Output the [X, Y] coordinate of the center of the cell containing the given text.  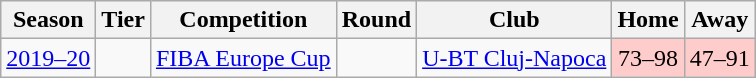
73–98 [648, 58]
Season [48, 20]
Home [648, 20]
Competition [243, 20]
Away [720, 20]
Tier [124, 20]
2019–20 [48, 58]
U-BT Cluj-Napoca [514, 58]
Club [514, 20]
Round [376, 20]
47–91 [720, 58]
FIBA Europe Cup [243, 58]
